For the text-containing cell, return its midpoint in [x, y] coordinate format. 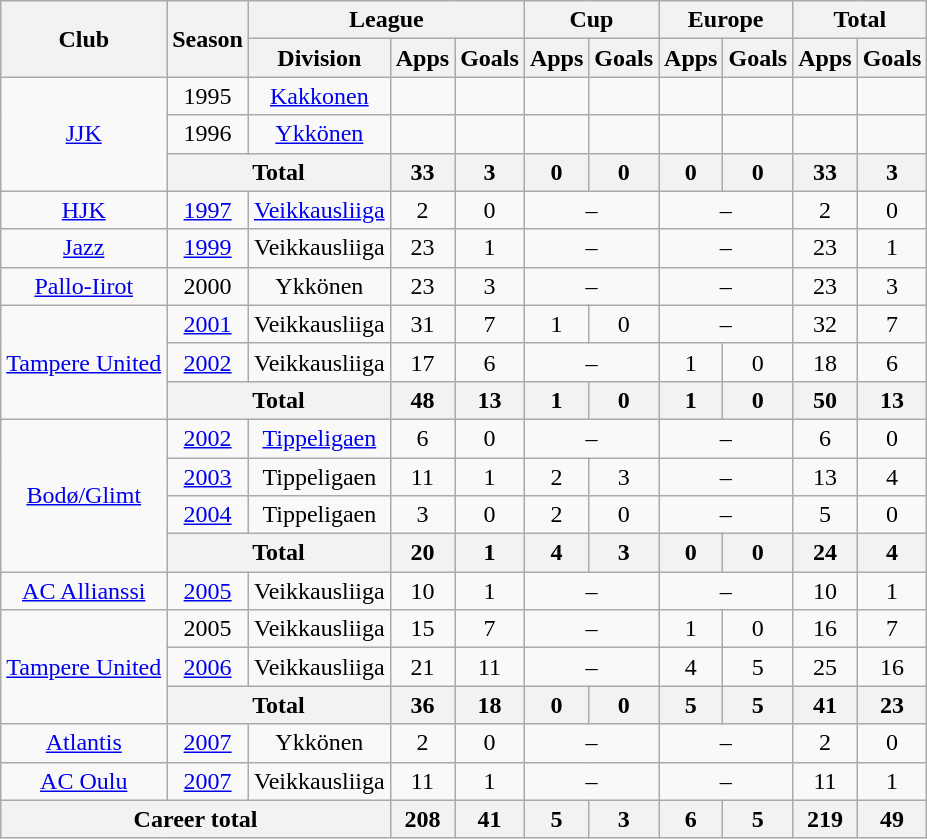
Bodø/Glimt [84, 495]
Europe [726, 20]
League [386, 20]
17 [422, 362]
2004 [208, 515]
32 [825, 324]
25 [825, 667]
36 [422, 705]
219 [825, 819]
208 [422, 819]
49 [892, 819]
2003 [208, 477]
24 [825, 553]
15 [422, 629]
1995 [208, 96]
Season [208, 39]
AC Oulu [84, 781]
Jazz [84, 248]
Cup [591, 20]
HJK [84, 210]
48 [422, 400]
1996 [208, 134]
Club [84, 39]
JJK [84, 134]
Pallo-Iirot [84, 286]
20 [422, 553]
31 [422, 324]
1997 [208, 210]
Career total [196, 819]
21 [422, 667]
2001 [208, 324]
1999 [208, 248]
Division [319, 58]
2006 [208, 667]
Atlantis [84, 743]
Kakkonen [319, 96]
2000 [208, 286]
50 [825, 400]
AC Allianssi [84, 591]
